Output the [x, y] coordinate of the center of the cell containing the given text.  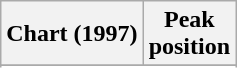
Peakposition [189, 34]
Chart (1997) [72, 34]
